For the text-containing cell, return its midpoint in (x, y) coordinate format. 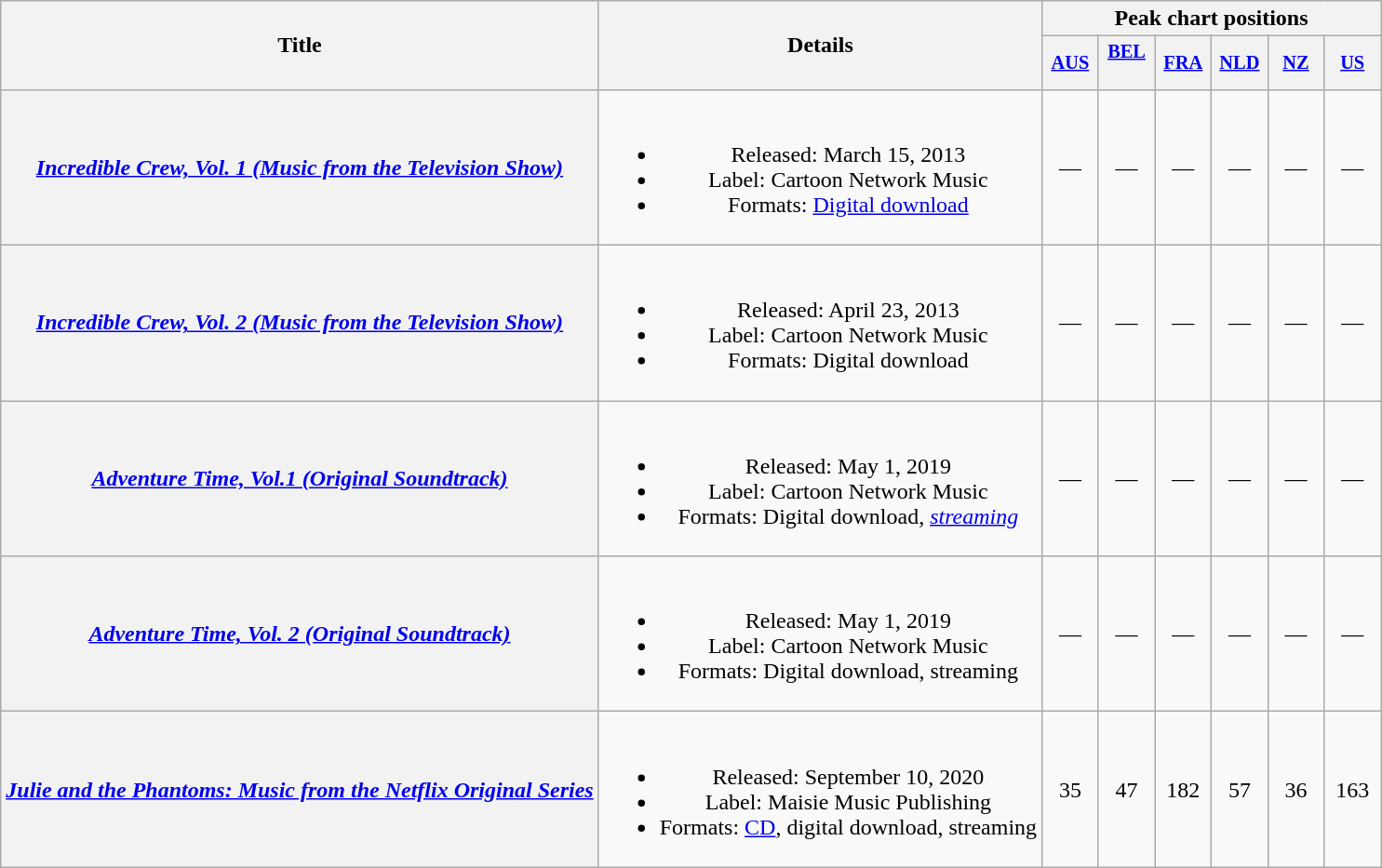
Details (820, 46)
Incredible Crew, Vol. 1 (Music from the Television Show) (300, 167)
FRA (1184, 63)
NZ (1295, 63)
US (1353, 63)
Adventure Time, Vol. 2 (Original Soundtrack) (300, 634)
Released: September 10, 2020Label: Maisie Music PublishingFormats: CD, digital download, streaming (820, 789)
47 (1126, 789)
Released: March 15, 2013Label: Cartoon Network MusicFormats: Digital download (820, 167)
Released: April 23, 2013Label: Cartoon Network MusicFormats: Digital download (820, 324)
Incredible Crew, Vol. 2 (Music from the Television Show) (300, 324)
163 (1353, 789)
BEL (1126, 63)
57 (1240, 789)
Peak chart positions (1212, 19)
Adventure Time, Vol.1 (Original Soundtrack) (300, 478)
NLD (1240, 63)
AUS (1070, 63)
36 (1295, 789)
182 (1184, 789)
Julie and the Phantoms: Music from the Netflix Original Series (300, 789)
35 (1070, 789)
Title (300, 46)
